Determine the (X, Y) coordinate at the center of the cell enclosing the given text.  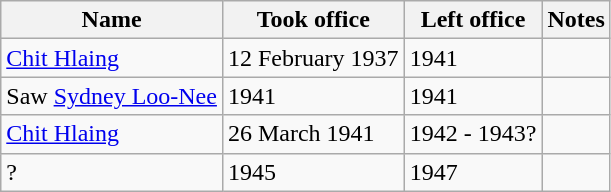
26 March 1941 (313, 134)
12 February 1937 (313, 58)
1942 - 1943? (473, 134)
? (112, 172)
Saw Sydney Loo-Nee (112, 96)
Took office (313, 20)
Left office (473, 20)
Name (112, 20)
Notes (576, 20)
1947 (473, 172)
1945 (313, 172)
